Return [x, y] of the center of cell containing provided text 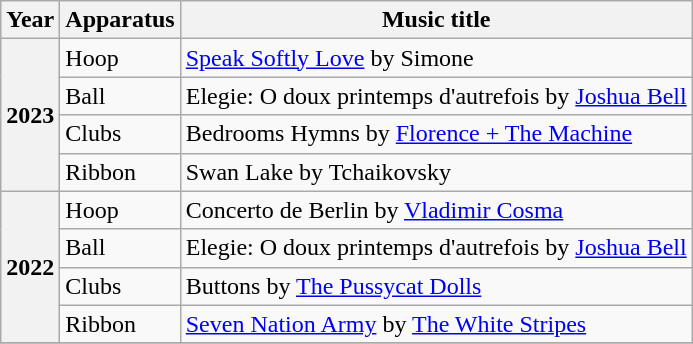
2023 [30, 115]
Music title [436, 20]
Swan Lake by Tchaikovsky [436, 172]
Year [30, 20]
2022 [30, 267]
Buttons by The Pussycat Dolls [436, 286]
Concerto de Berlin by Vladimir Cosma [436, 210]
Apparatus [120, 20]
Speak Softly Love by Simone [436, 58]
Seven Nation Army by The White Stripes [436, 324]
Bedrooms Hymns by Florence + The Machine [436, 134]
